Return the [x, y] coordinate for the center point of the cell that contains the specified text.  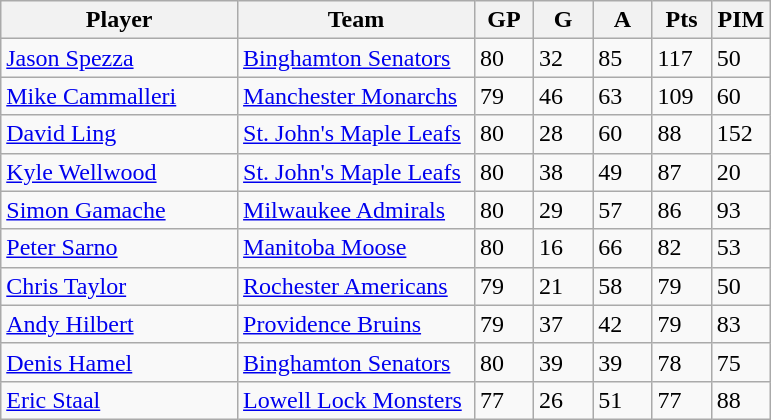
Peter Sarno [120, 248]
GP [504, 20]
Jason Spezza [120, 58]
Providence Bruins [356, 324]
49 [622, 172]
93 [740, 210]
Eric Staal [120, 400]
Team [356, 20]
Manchester Monarchs [356, 96]
Simon Gamache [120, 210]
53 [740, 248]
26 [564, 400]
86 [682, 210]
152 [740, 134]
Milwaukee Admirals [356, 210]
PIM [740, 20]
29 [564, 210]
21 [564, 286]
109 [682, 96]
38 [564, 172]
Manitoba Moose [356, 248]
Chris Taylor [120, 286]
Kyle Wellwood [120, 172]
37 [564, 324]
Lowell Lock Monsters [356, 400]
66 [622, 248]
Pts [682, 20]
28 [564, 134]
Mike Cammalleri [120, 96]
20 [740, 172]
117 [682, 58]
Andy Hilbert [120, 324]
Player [120, 20]
David Ling [120, 134]
82 [682, 248]
G [564, 20]
Rochester Americans [356, 286]
57 [622, 210]
42 [622, 324]
46 [564, 96]
75 [740, 362]
Denis Hamel [120, 362]
78 [682, 362]
58 [622, 286]
16 [564, 248]
87 [682, 172]
63 [622, 96]
83 [740, 324]
85 [622, 58]
A [622, 20]
32 [564, 58]
51 [622, 400]
